Determine the [X, Y] coordinate at the center of the cell enclosing the given text.  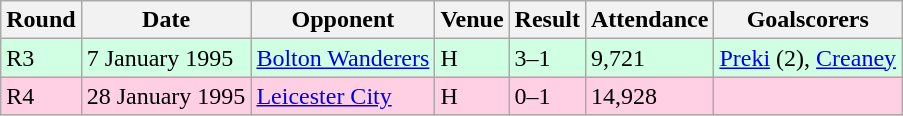
Goalscorers [808, 20]
Result [547, 20]
Venue [472, 20]
0–1 [547, 96]
Preki (2), Creaney [808, 58]
9,721 [649, 58]
R3 [41, 58]
R4 [41, 96]
Attendance [649, 20]
Leicester City [343, 96]
14,928 [649, 96]
3–1 [547, 58]
Round [41, 20]
Opponent [343, 20]
Date [166, 20]
Bolton Wanderers [343, 58]
7 January 1995 [166, 58]
28 January 1995 [166, 96]
